Return the (x, y) coordinate for the center point of the cell that contains the specified text.  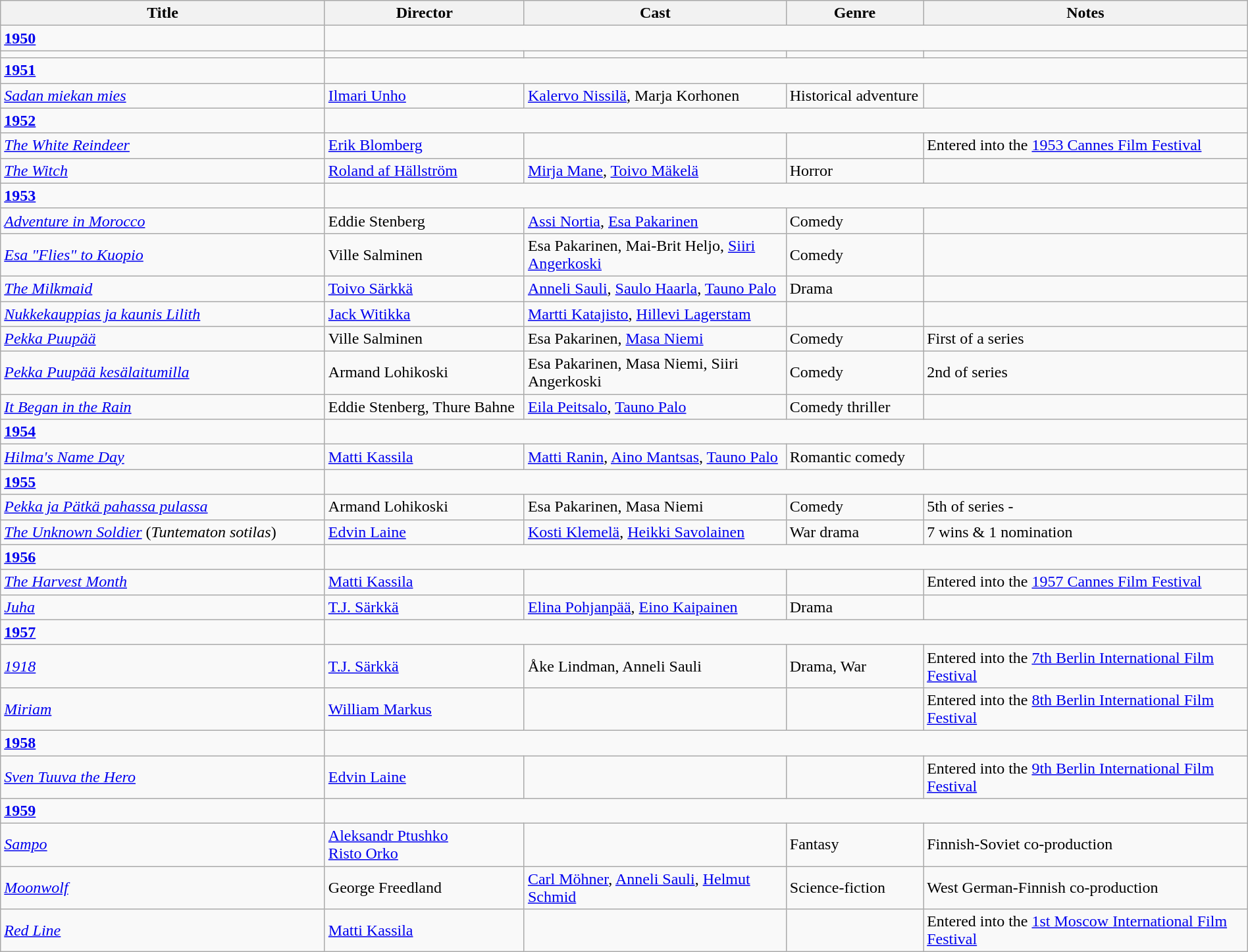
George Freedland (424, 887)
Hilma's Name Day (163, 457)
Åke Lindman, Anneli Sauli (655, 666)
5th of series - (1086, 507)
Assi Nortia, Esa Pakarinen (655, 221)
Fantasy (854, 845)
Kosti Klemelä, Heikki Savolainen (655, 532)
Jack Witikka (424, 314)
Cast (655, 13)
Drama, War (854, 666)
The Witch (163, 171)
West German-Finnish co-production (1086, 887)
1956 (163, 557)
Comedy thriller (854, 407)
Genre (854, 13)
Entered into the 1957 Cannes Film Festival (1086, 582)
1955 (163, 482)
William Markus (424, 708)
Nukkekauppias ja kaunis Lilith (163, 314)
It Began in the Rain (163, 407)
Notes (1086, 13)
Historical adventure (854, 95)
Esa "Flies" to Kuopio (163, 254)
Esa Pakarinen, Mai-Brit Heljo, Siiri Angerkoski (655, 254)
1959 (163, 811)
War drama (854, 532)
The Milkmaid (163, 288)
Eila Peitsalo, Tauno Palo (655, 407)
1953 (163, 196)
Kalervo Nissilä, Marja Korhonen (655, 95)
Entered into the 9th Berlin International Film Festival (1086, 777)
Entered into the 1st Moscow International Film Festival (1086, 931)
Carl Möhner, Anneli Sauli, Helmut Schmid (655, 887)
Miriam (163, 708)
Title (163, 13)
The White Reindeer (163, 145)
Anneli Sauli, Saulo Haarla, Tauno Palo (655, 288)
Toivo Särkkä (424, 288)
Juha (163, 607)
Elina Pohjanpää, Eino Kaipainen (655, 607)
Sampo (163, 845)
Entered into the 7th Berlin International Film Festival (1086, 666)
Eddie Stenberg (424, 221)
Martti Katajisto, Hillevi Lagerstam (655, 314)
Sadan miekan mies (163, 95)
Adventure in Morocco (163, 221)
Eddie Stenberg, Thure Bahne (424, 407)
1957 (163, 632)
1950 (163, 38)
Red Line (163, 931)
Matti Ranin, Aino Mantsas, Tauno Palo (655, 457)
1951 (163, 70)
Aleksandr PtushkoRisto Orko (424, 845)
Roland af Hällström (424, 171)
Moonwolf (163, 887)
Mirja Mane, Toivo Mäkelä (655, 171)
Ilmari Unho (424, 95)
Esa Pakarinen, Masa Niemi, Siiri Angerkoski (655, 373)
1952 (163, 120)
Pekka Puupää (163, 339)
Romantic comedy (854, 457)
Sven Tuuva the Hero (163, 777)
The Harvest Month (163, 582)
Pekka Puupää kesälaitumilla (163, 373)
Erik Blomberg (424, 145)
Entered into the 8th Berlin International Film Festival (1086, 708)
Director (424, 13)
1958 (163, 743)
Entered into the 1953 Cannes Film Festival (1086, 145)
7 wins & 1 nomination (1086, 532)
The Unknown Soldier (Tuntematon sotilas) (163, 532)
1954 (163, 432)
1918 (163, 666)
First of a series (1086, 339)
Finnish-Soviet co-production (1086, 845)
2nd of series (1086, 373)
Pekka ja Pätkä pahassa pulassa (163, 507)
Horror (854, 171)
Science-fiction (854, 887)
